Search for the cell housing the specified text and yield its [x, y] center coordinate. 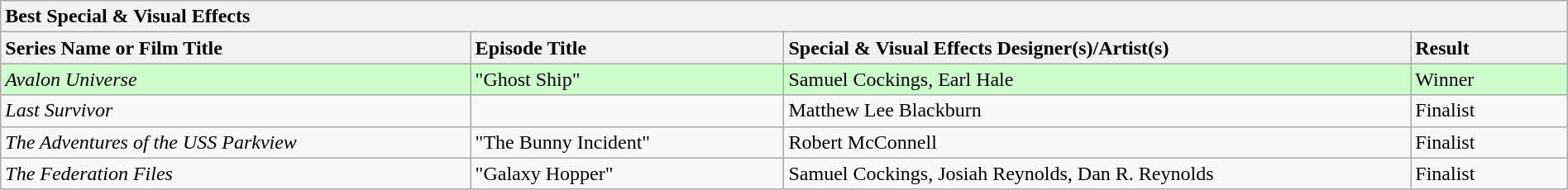
The Federation Files [236, 173]
Samuel Cockings, Earl Hale [1097, 79]
Winner [1489, 79]
Special & Visual Effects Designer(s)/Artist(s) [1097, 48]
Series Name or Film Title [236, 48]
Episode Title [627, 48]
"Galaxy Hopper" [627, 173]
"Ghost Ship" [627, 79]
Samuel Cockings, Josiah Reynolds, Dan R. Reynolds [1097, 173]
Last Survivor [236, 111]
Matthew Lee Blackburn [1097, 111]
Robert McConnell [1097, 142]
"The Bunny Incident" [627, 142]
The Adventures of the USS Parkview [236, 142]
Avalon Universe [236, 79]
Result [1489, 48]
Best Special & Visual Effects [784, 17]
